For the text-containing cell, return its midpoint in (x, y) coordinate format. 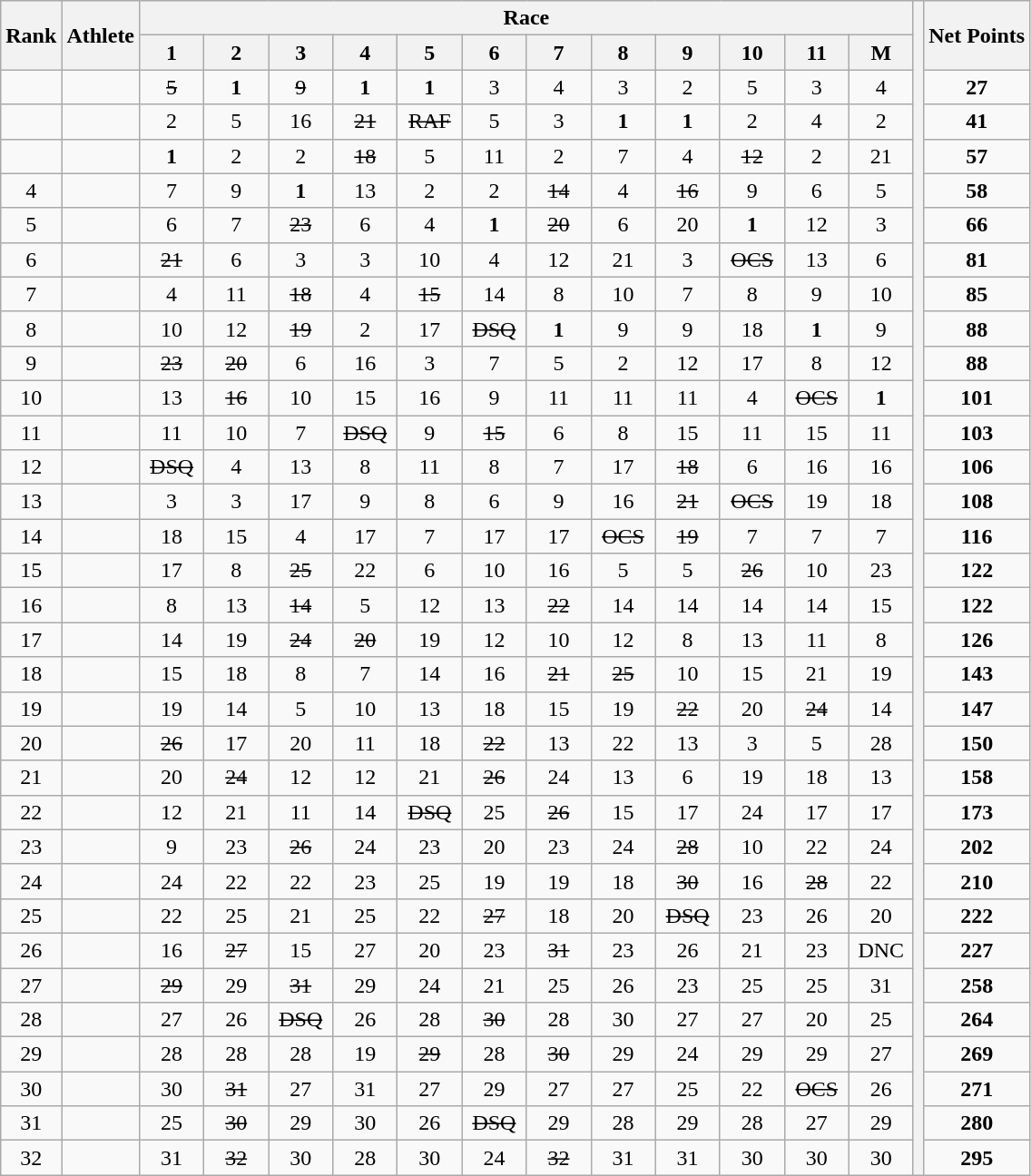
RAF (430, 122)
271 (977, 1089)
DNC (880, 950)
41 (977, 122)
81 (977, 260)
Race (526, 18)
210 (977, 881)
258 (977, 985)
280 (977, 1123)
116 (977, 536)
264 (977, 1020)
66 (977, 225)
106 (977, 467)
202 (977, 847)
101 (977, 397)
Athlete (101, 35)
103 (977, 433)
147 (977, 709)
269 (977, 1054)
57 (977, 156)
227 (977, 950)
M (880, 53)
126 (977, 640)
173 (977, 812)
158 (977, 778)
58 (977, 191)
150 (977, 743)
143 (977, 674)
85 (977, 294)
295 (977, 1158)
222 (977, 916)
108 (977, 502)
Net Points (977, 35)
Rank (31, 35)
